Detect which cell encompasses the target text, then output its (x, y) center coordinate. 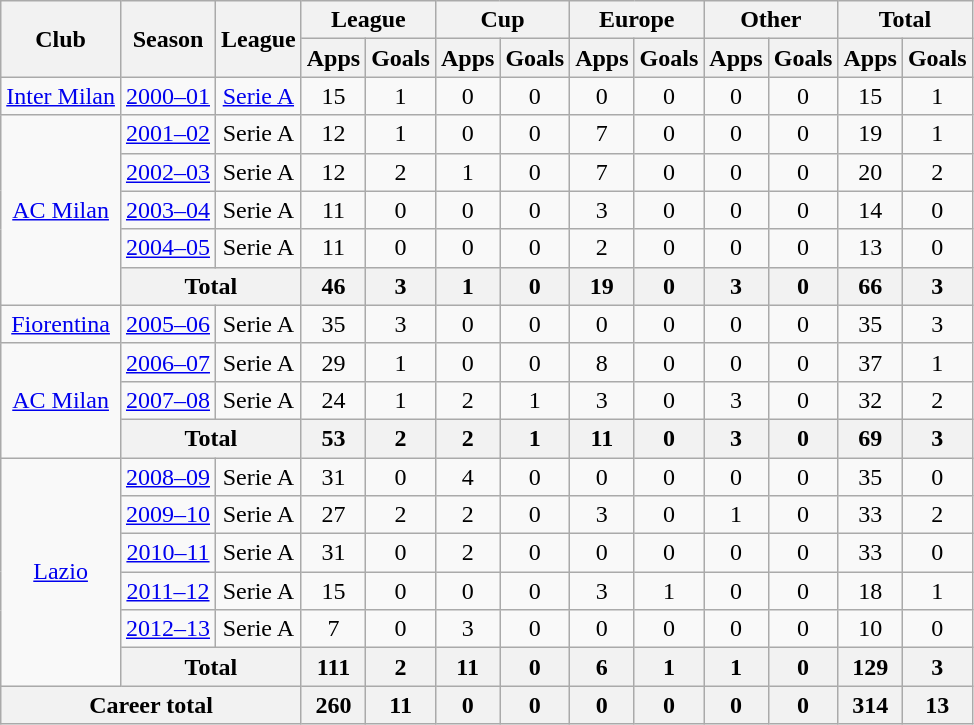
2000–01 (168, 96)
18 (870, 591)
6 (602, 667)
2008–09 (168, 477)
2007–08 (168, 400)
314 (870, 705)
Europe (637, 20)
2002–03 (168, 172)
2004–05 (168, 248)
2005–06 (168, 324)
Cup (502, 20)
32 (870, 400)
2009–10 (168, 515)
37 (870, 362)
2001–02 (168, 134)
29 (333, 362)
14 (870, 210)
27 (333, 515)
Fiorentina (61, 324)
2010–11 (168, 553)
111 (333, 667)
260 (333, 705)
53 (333, 438)
Lazio (61, 572)
2003–04 (168, 210)
10 (870, 629)
129 (870, 667)
20 (870, 172)
24 (333, 400)
2006–07 (168, 362)
69 (870, 438)
Club (61, 39)
8 (602, 362)
Career total (151, 705)
4 (467, 477)
Season (168, 39)
66 (870, 286)
2011–12 (168, 591)
2012–13 (168, 629)
Other (771, 20)
Inter Milan (61, 96)
46 (333, 286)
